For the text-containing cell, return its midpoint in [x, y] coordinate format. 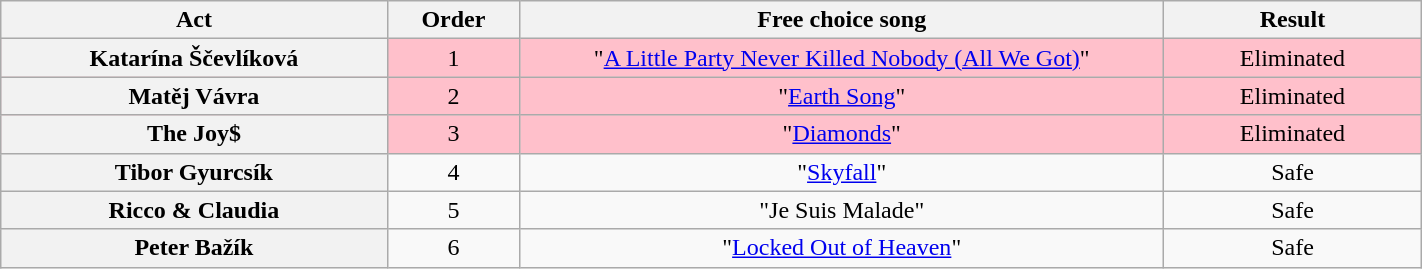
The Joy$ [194, 134]
Peter Bažík [194, 248]
Matěj Vávra [194, 96]
Free choice song [842, 20]
Result [1293, 20]
4 [454, 172]
Act [194, 20]
Order [454, 20]
"Diamonds" [842, 134]
Katarína Ščevlíková [194, 58]
"Locked Out of Heaven" [842, 248]
6 [454, 248]
"Skyfall" [842, 172]
"Earth Song" [842, 96]
2 [454, 96]
Tibor Gyurcsík [194, 172]
"A Little Party Never Killed Nobody (All We Got)" [842, 58]
"Je Suis Malade" [842, 210]
1 [454, 58]
5 [454, 210]
Ricco & Claudia [194, 210]
3 [454, 134]
